Provide the [x, y] coordinate of the cell's center where the given text is located.  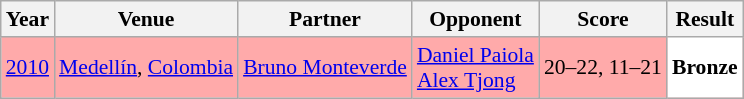
Year [28, 19]
Medellín, Colombia [146, 68]
Venue [146, 19]
20–22, 11–21 [603, 68]
Daniel Paiola Alex Tjong [476, 68]
2010 [28, 68]
Score [603, 19]
Bruno Monteverde [325, 68]
Bronze [705, 68]
Opponent [476, 19]
Partner [325, 19]
Result [705, 19]
